Find where the given text appears and provide that cell's center as (x, y) coordinate. 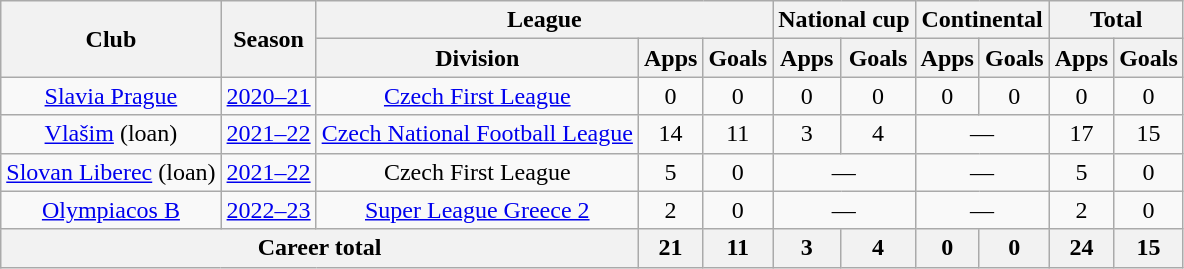
National cup (844, 20)
2022–23 (268, 210)
Total (1116, 20)
Olympiacos B (111, 210)
Slovan Liberec (loan) (111, 172)
21 (670, 248)
14 (670, 134)
Club (111, 39)
2020–21 (268, 96)
Continental (982, 20)
Season (268, 39)
24 (1081, 248)
Slavia Prague (111, 96)
League (544, 20)
Career total (320, 248)
Czech National Football League (477, 134)
Division (477, 58)
Super League Greece 2 (477, 210)
17 (1081, 134)
Vlašim (loan) (111, 134)
